Return [X, Y] of the center of cell containing provided text 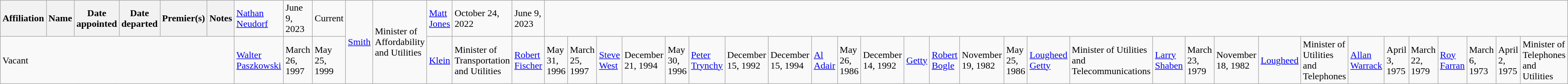
Current [329, 19]
December 15, 1994 [790, 60]
May 30, 1996 [677, 60]
May 25, 1986 [1015, 60]
Getty [917, 60]
Date departed [140, 19]
Steve West [610, 60]
December 21, 1994 [644, 60]
May 31, 1996 [556, 60]
April 2, 1975 [1508, 60]
November 19, 1982 [982, 60]
Robert Fischer [528, 60]
Allan Warrack [1366, 60]
March 22, 1979 [1423, 60]
Affiliation [23, 19]
Premier(s) [184, 19]
Robert Bogle [945, 60]
Al Adair [825, 60]
Smith [359, 42]
Lougheed Getty [1048, 60]
May 26, 1986 [850, 60]
Roy Farran [1452, 60]
October 24, 2022 [482, 19]
Minister of Affordability and Utilities [400, 42]
Klein [439, 60]
March 25, 1997 [582, 60]
March 6, 1973 [1482, 60]
Lougheed [1280, 60]
Minister of Transportation and Utilities [482, 60]
Matt Jones [439, 19]
Nathan Neudorf [259, 19]
Vacant [118, 60]
Minister of Telephones and Utilities [1544, 60]
Name [60, 19]
March 23, 1979 [1200, 60]
December 14, 1992 [883, 60]
Minister of Utilities and Telephones [1324, 60]
April 3, 1975 [1397, 60]
Peter Trynchy [707, 60]
Notes [221, 19]
May 25, 1999 [329, 60]
November 18, 1982 [1236, 60]
Walter Paszkowski [259, 60]
March 26, 1997 [298, 60]
Larry Shaben [1169, 60]
December 15, 1992 [747, 60]
Date appointed [97, 19]
Minister of Utilities and Telecommunications [1112, 60]
